Return [x, y] of the center of cell containing provided text 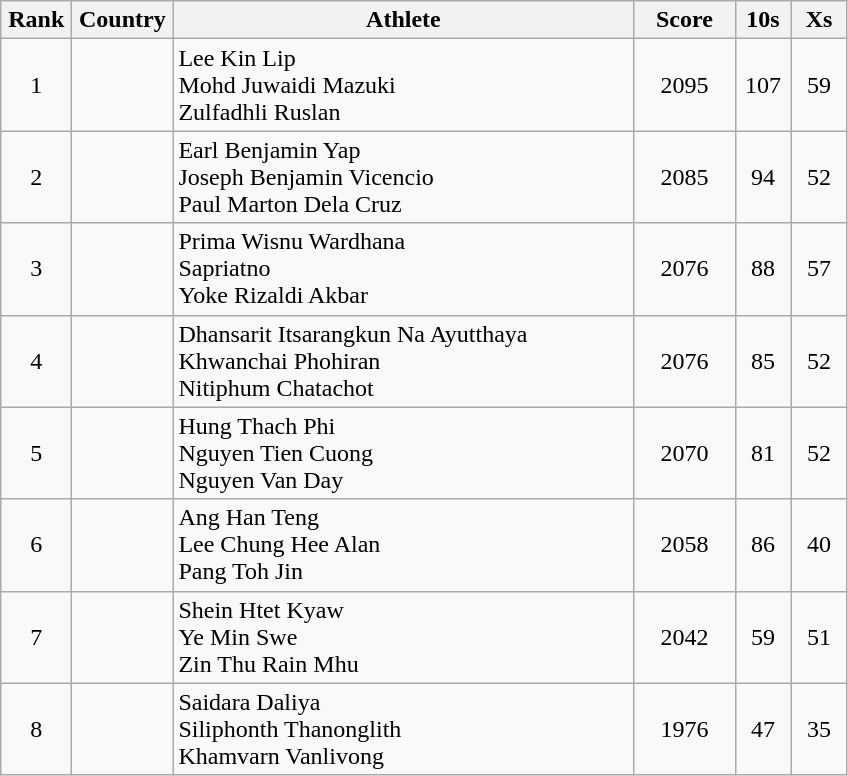
2095 [684, 85]
Score [684, 20]
5 [36, 453]
Lee Kin LipMohd Juwaidi MazukiZulfadhli Ruslan [404, 85]
Saidara DaliyaSiliphonth ThanonglithKhamvarn Vanlivong [404, 729]
51 [819, 637]
Athlete [404, 20]
Dhansarit Itsarangkun Na AyutthayaKhwanchai PhohiranNitiphum Chatachot [404, 361]
88 [763, 269]
2070 [684, 453]
Shein Htet KyawYe Min SweZin Thu Rain Mhu [404, 637]
94 [763, 177]
2085 [684, 177]
1 [36, 85]
Hung Thach PhiNguyen Tien CuongNguyen Van Day [404, 453]
35 [819, 729]
1976 [684, 729]
40 [819, 545]
85 [763, 361]
86 [763, 545]
2 [36, 177]
Country [122, 20]
2042 [684, 637]
107 [763, 85]
Ang Han TengLee Chung Hee AlanPang Toh Jin [404, 545]
Rank [36, 20]
Earl Benjamin YapJoseph Benjamin VicencioPaul Marton Dela Cruz [404, 177]
81 [763, 453]
2058 [684, 545]
57 [819, 269]
Prima Wisnu WardhanaSapriatnoYoke Rizaldi Akbar [404, 269]
Xs [819, 20]
8 [36, 729]
47 [763, 729]
3 [36, 269]
6 [36, 545]
7 [36, 637]
10s [763, 20]
4 [36, 361]
